Identify which cell holds the provided text, then report its [x, y] central coordinate. 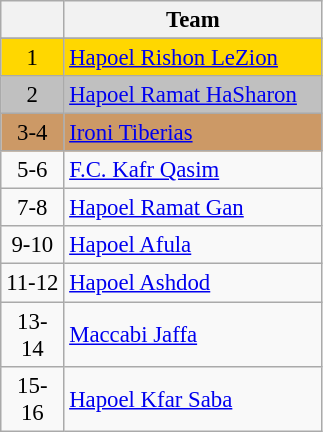
7-8 [32, 208]
F.C. Kafr Qasim [193, 170]
Hapoel Ashdod [193, 283]
Ironi Tiberias [193, 133]
13-14 [32, 334]
Hapoel Ramat Gan [193, 208]
Hapoel Rishon LeZion [193, 58]
3-4 [32, 133]
2 [32, 95]
Maccabi Jaffa [193, 334]
11-12 [32, 283]
9-10 [32, 245]
Team [193, 20]
5-6 [32, 170]
15-16 [32, 398]
1 [32, 58]
Hapoel Afula [193, 245]
Hapoel Kfar Saba [193, 398]
Hapoel Ramat HaSharon [193, 95]
